Find where the given text appears and provide that cell's center as (x, y) coordinate. 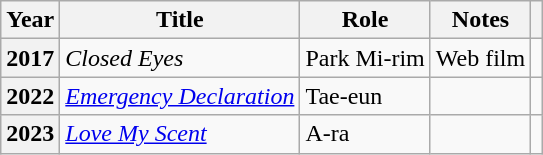
Year (30, 20)
Title (180, 20)
Closed Eyes (180, 58)
Web film (480, 58)
Love My Scent (180, 134)
2017 (30, 58)
2022 (30, 96)
A-ra (365, 134)
Park Mi-rim (365, 58)
Role (365, 20)
2023 (30, 134)
Tae-eun (365, 96)
Emergency Declaration (180, 96)
Notes (480, 20)
